Find where the given text appears and provide that cell's center as [x, y] coordinate. 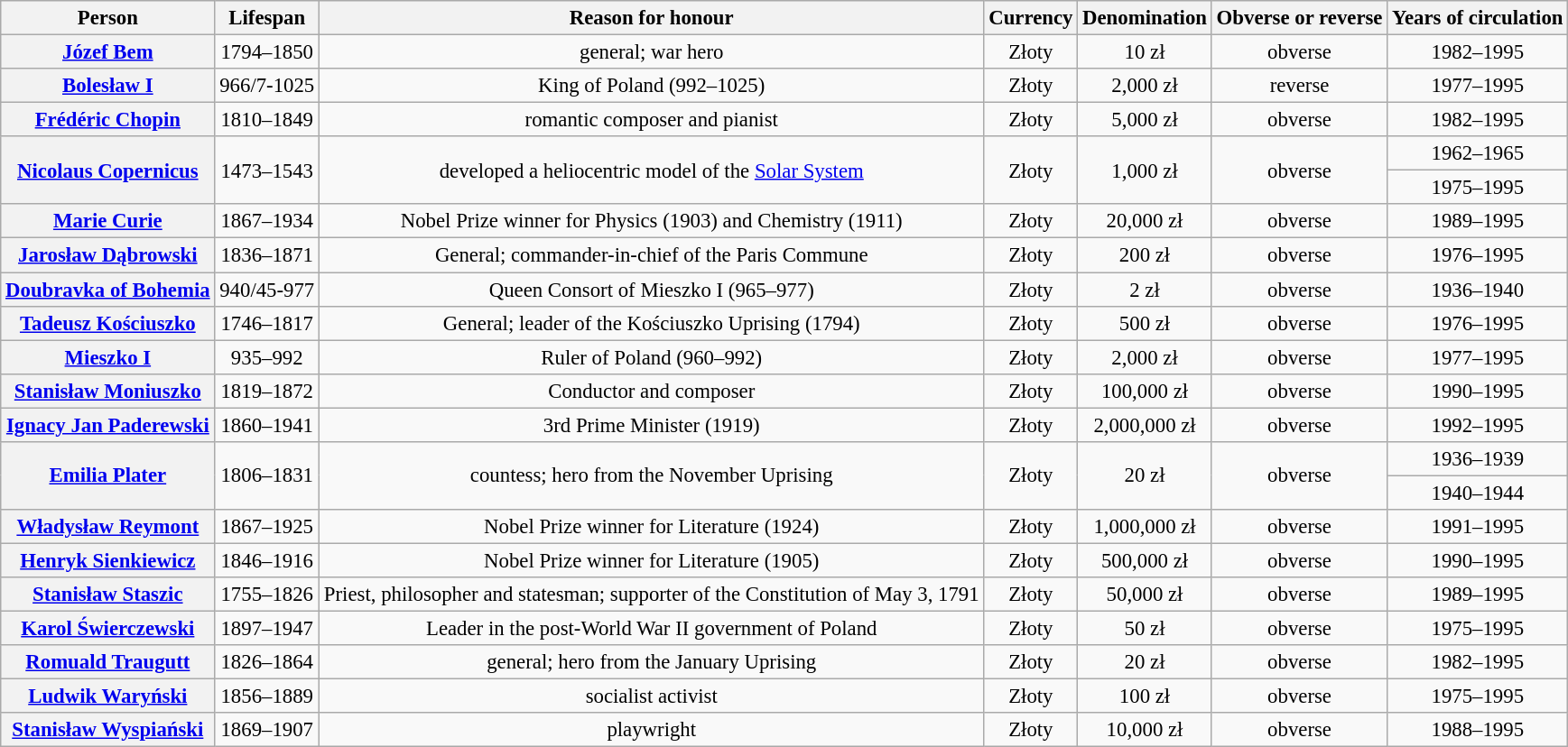
Stanisław Wyspiański [108, 730]
Leader in the post-World War II government of Poland [652, 629]
1806–1831 [267, 476]
1988–1995 [1478, 730]
100,000 zł [1145, 391]
general; war hero [652, 52]
Ruler of Poland (960–992) [652, 357]
Nobel Prize winner for Literature (1905) [652, 560]
Nobel Prize winner for Literature (1924) [652, 527]
1867–1934 [267, 221]
2,000,000 zł [1145, 425]
Queen Consort of Mieszko I (965–977) [652, 290]
1962–1965 [1478, 153]
Bolesław I [108, 86]
966/7-1025 [267, 86]
1940–1944 [1478, 493]
1936–1939 [1478, 459]
1746–1817 [267, 323]
Emilia Plater [108, 476]
Obverse or reverse [1299, 18]
1867–1925 [267, 527]
romantic composer and pianist [652, 120]
1810–1849 [267, 120]
1936–1940 [1478, 290]
Lifespan [267, 18]
500 zł [1145, 323]
1860–1941 [267, 425]
10 zł [1145, 52]
Denomination [1145, 18]
1869–1907 [267, 730]
Władysław Reymont [108, 527]
Stanisław Moniuszko [108, 391]
935–992 [267, 357]
Conductor and composer [652, 391]
Nicolaus Copernicus [108, 170]
940/45-977 [267, 290]
socialist activist [652, 696]
1826–1864 [267, 662]
1,000,000 zł [1145, 527]
General; leader of the Kościuszko Uprising (1794) [652, 323]
developed a heliocentric model of the Solar System [652, 170]
1897–1947 [267, 629]
200 zł [1145, 255]
Years of circulation [1478, 18]
1991–1995 [1478, 527]
2 zł [1145, 290]
King of Poland (992–1025) [652, 86]
Currency [1031, 18]
1794–1850 [267, 52]
1836–1871 [267, 255]
Reason for honour [652, 18]
Henryk Sienkiewicz [108, 560]
General; commander-in-chief of the Paris Commune [652, 255]
1992–1995 [1478, 425]
Mieszko I [108, 357]
Person [108, 18]
1,000 zł [1145, 170]
reverse [1299, 86]
Nobel Prize winner for Physics (1903) and Chemistry (1911) [652, 221]
countess; hero from the November Uprising [652, 476]
general; hero from the January Uprising [652, 662]
Jarosław Dąbrowski [108, 255]
500,000 zł [1145, 560]
Tadeusz Kościuszko [108, 323]
Romuald Traugutt [108, 662]
Józef Bem [108, 52]
5,000 zł [1145, 120]
Ludwik Waryński [108, 696]
Doubravka of Bohemia [108, 290]
Priest, philosopher and statesman; supporter of the Constitution of May 3, 1791 [652, 595]
20,000 zł [1145, 221]
playwright [652, 730]
1755–1826 [267, 595]
50,000 zł [1145, 595]
50 zł [1145, 629]
1473–1543 [267, 170]
Stanisław Staszic [108, 595]
Karol Świerczewski [108, 629]
100 zł [1145, 696]
Ignacy Jan Paderewski [108, 425]
Frédéric Chopin [108, 120]
1856–1889 [267, 696]
Marie Curie [108, 221]
3rd Prime Minister (1919) [652, 425]
1819–1872 [267, 391]
1846–1916 [267, 560]
10,000 zł [1145, 730]
